From the cell containing the given text, extract its center point as [X, Y] coordinate. 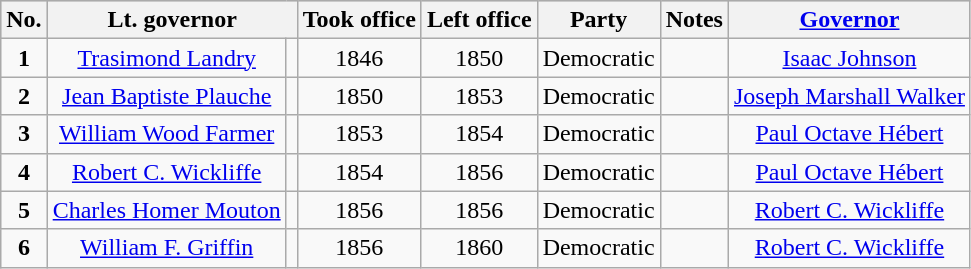
1860 [479, 248]
William Wood Farmer [166, 134]
2 [24, 96]
3 [24, 134]
5 [24, 210]
Party [598, 20]
Governor [849, 20]
4 [24, 172]
6 [24, 248]
William F. Griffin [166, 248]
Joseph Marshall Walker [849, 96]
Left office [479, 20]
Isaac Johnson [849, 58]
No. [24, 20]
Charles Homer Mouton [166, 210]
Took office [359, 20]
1846 [359, 58]
Jean Baptiste Plauche [166, 96]
Trasimond Landry [166, 58]
1 [24, 58]
Lt. governor [172, 20]
Notes [694, 20]
